Return [x, y] of the center of cell containing provided text 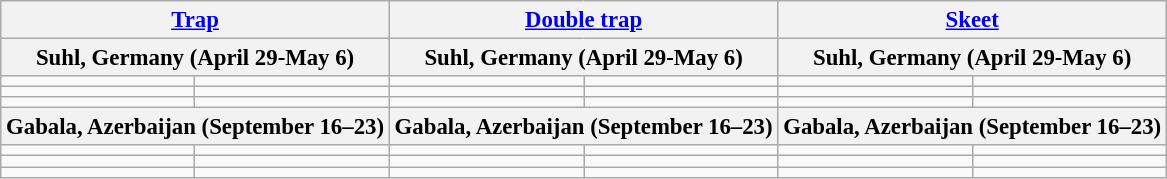
Double trap [584, 20]
Skeet [972, 20]
Trap [196, 20]
